Determine the (X, Y) coordinate at the center of the cell enclosing the given text.  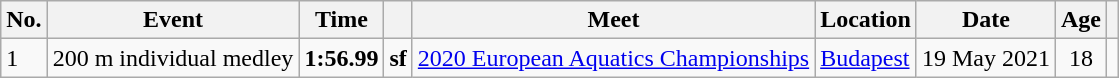
200 m individual medley (173, 58)
No. (24, 20)
Location (866, 20)
1 (24, 58)
Time (342, 20)
Event (173, 20)
1:56.99 (342, 58)
18 (1080, 58)
Date (986, 20)
19 May 2021 (986, 58)
Age (1080, 20)
Meet (613, 20)
2020 European Aquatics Championships (613, 58)
sf (398, 58)
Budapest (866, 58)
